From the cell containing the given text, extract its center point as [X, Y] coordinate. 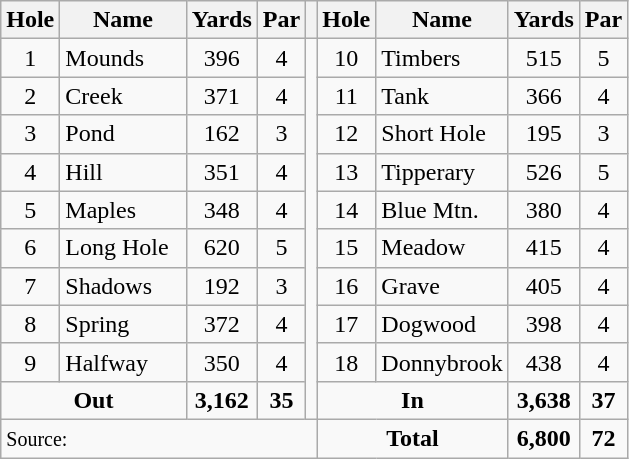
438 [544, 362]
9 [30, 362]
Long Hole [123, 248]
12 [346, 134]
11 [346, 96]
372 [222, 324]
Out [94, 400]
37 [603, 400]
Spring [123, 324]
366 [544, 96]
398 [544, 324]
Donnybrook [442, 362]
10 [346, 58]
Meadow [442, 248]
Hill [123, 172]
Total [412, 438]
Maples [123, 210]
Dogwood [442, 324]
6,800 [544, 438]
620 [222, 248]
192 [222, 286]
18 [346, 362]
Blue Mtn. [442, 210]
526 [544, 172]
515 [544, 58]
13 [346, 172]
415 [544, 248]
Shadows [123, 286]
Grave [442, 286]
Tank [442, 96]
17 [346, 324]
16 [346, 286]
Short Hole [442, 134]
Mounds [123, 58]
195 [544, 134]
72 [603, 438]
Pond [123, 134]
Timbers [442, 58]
15 [346, 248]
371 [222, 96]
In [412, 400]
405 [544, 286]
162 [222, 134]
350 [222, 362]
8 [30, 324]
Tipperary [442, 172]
2 [30, 96]
Source: [159, 438]
14 [346, 210]
35 [281, 400]
3,638 [544, 400]
7 [30, 286]
1 [30, 58]
Creek [123, 96]
3,162 [222, 400]
Halfway [123, 362]
351 [222, 172]
396 [222, 58]
6 [30, 248]
380 [544, 210]
348 [222, 210]
